Capture the cell that displays the provided text and extract its [x, y] central coordinate. 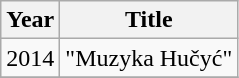
Title [149, 20]
2014 [30, 58]
"Muzyka Hučyć" [149, 58]
Year [30, 20]
